Return [x, y] of the center of cell containing provided text 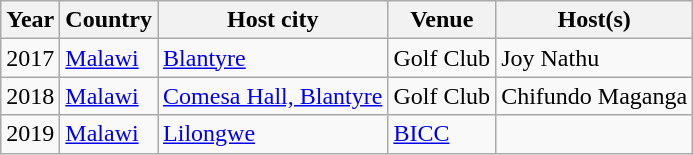
Lilongwe [273, 134]
Chifundo Maganga [594, 96]
Blantyre [273, 58]
Year [30, 20]
2019 [30, 134]
2017 [30, 58]
Joy Nathu [594, 58]
2018 [30, 96]
Venue [442, 20]
Host(s) [594, 20]
BICC [442, 134]
Comesa Hall, Blantyre [273, 96]
Host city [273, 20]
Country [109, 20]
